From the cell containing the given text, extract its center point as [x, y] coordinate. 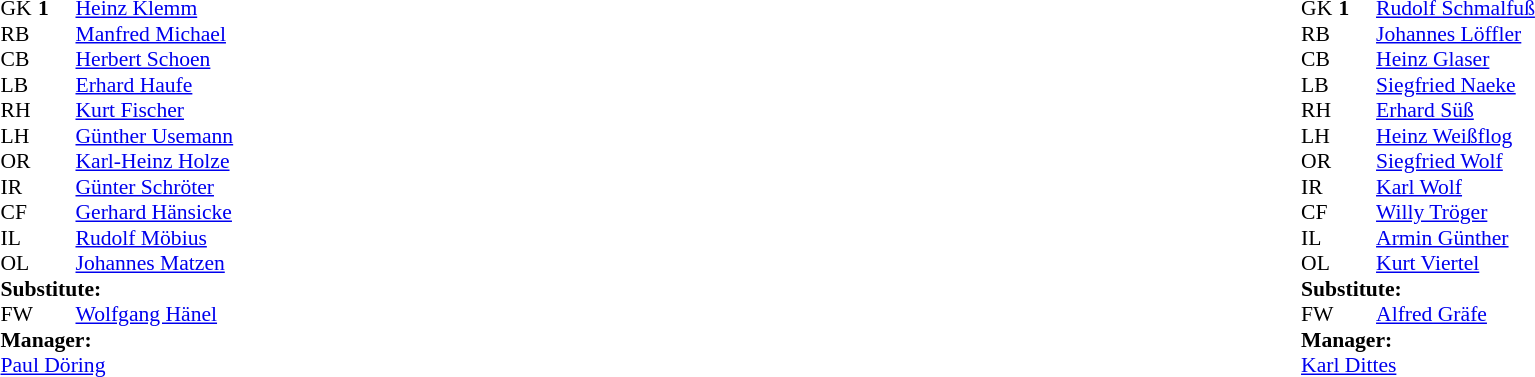
Karl Wolf [1456, 187]
Johannes Löffler [1456, 34]
Armin Günther [1456, 238]
Herbert Schoen [155, 59]
Heinz Weißflog [1456, 136]
Kurt Fischer [155, 111]
Erhard Haufe [155, 85]
Willy Tröger [1456, 213]
Gerhard Hänsicke [155, 213]
Johannes Matzen [155, 263]
Rudolf Möbius [155, 238]
Kurt Viertel [1456, 263]
Siegfried Naeke [1456, 85]
Günther Usemann [155, 136]
Siegfried Wolf [1456, 161]
Erhard Süß [1456, 111]
Heinz Glaser [1456, 59]
Günter Schröter [155, 187]
Wolfgang Hänel [155, 315]
Alfred Gräfe [1456, 315]
Manfred Michael [155, 34]
Karl-Heinz Holze [155, 161]
